Search for the cell housing the specified text and yield its (x, y) center coordinate. 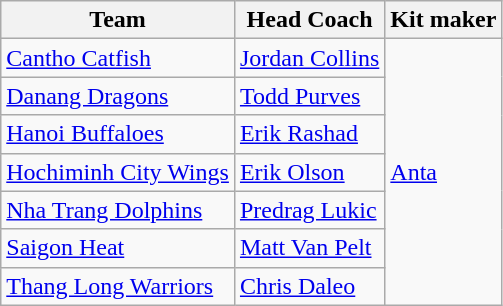
Cantho Catfish (118, 58)
Hanoi Buffaloes (118, 134)
Erik Rashad (309, 134)
Todd Purves (309, 96)
Hochiminh City Wings (118, 172)
Anta (444, 172)
Erik Olson (309, 172)
Thang Long Warriors (118, 286)
Team (118, 20)
Kit maker (444, 20)
Danang Dragons (118, 96)
Predrag Lukic (309, 210)
Saigon Heat (118, 248)
Head Coach (309, 20)
Jordan Collins (309, 58)
Matt Van Pelt (309, 248)
Chris Daleo (309, 286)
Nha Trang Dolphins (118, 210)
